Provide the (x, y) coordinate of the cell's center where the given text is located.  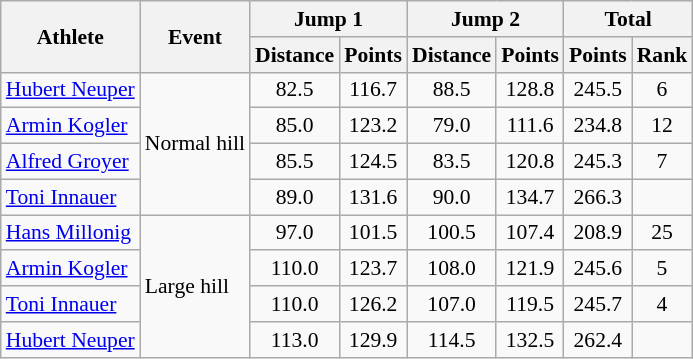
Event (195, 36)
245.3 (598, 162)
234.8 (598, 126)
107.0 (452, 304)
108.0 (452, 269)
113.0 (294, 340)
Athlete (70, 36)
245.5 (598, 90)
Hans Millonig (70, 233)
89.0 (294, 197)
88.5 (452, 90)
Alfred Groyer (70, 162)
245.7 (598, 304)
5 (662, 269)
Total (628, 19)
262.4 (598, 340)
Jump 2 (486, 19)
116.7 (373, 90)
85.5 (294, 162)
97.0 (294, 233)
12 (662, 126)
Normal hill (195, 143)
90.0 (452, 197)
100.5 (452, 233)
6 (662, 90)
132.5 (530, 340)
101.5 (373, 233)
124.5 (373, 162)
79.0 (452, 126)
Rank (662, 55)
7 (662, 162)
114.5 (452, 340)
Large hill (195, 286)
83.5 (452, 162)
128.8 (530, 90)
107.4 (530, 233)
121.9 (530, 269)
126.2 (373, 304)
208.9 (598, 233)
85.0 (294, 126)
82.5 (294, 90)
4 (662, 304)
25 (662, 233)
120.8 (530, 162)
129.9 (373, 340)
245.6 (598, 269)
134.7 (530, 197)
111.6 (530, 126)
123.7 (373, 269)
123.2 (373, 126)
266.3 (598, 197)
119.5 (530, 304)
Jump 1 (328, 19)
131.6 (373, 197)
